Find where the given text appears and provide that cell's center as (X, Y) coordinate. 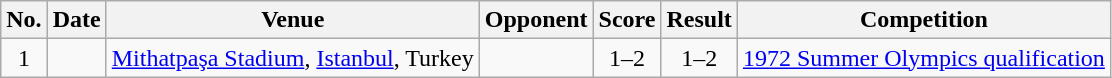
Result (699, 20)
1 (24, 58)
Competition (924, 20)
Opponent (536, 20)
Venue (292, 20)
1972 Summer Olympics qualification (924, 58)
No. (24, 20)
Mithatpaşa Stadium, Istanbul, Turkey (292, 58)
Score (627, 20)
Date (76, 20)
